Return (X, Y) of the center of cell containing provided text 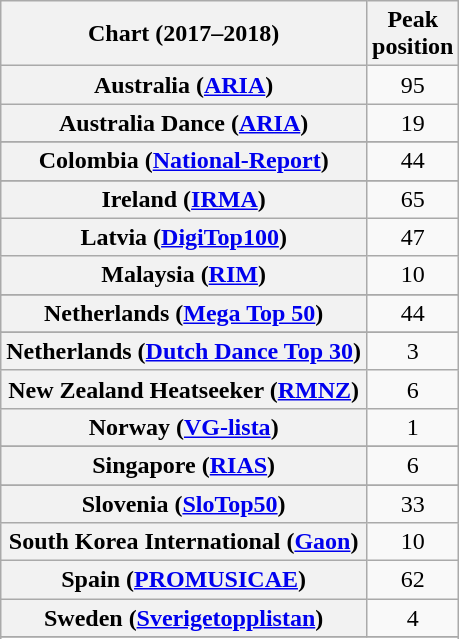
Malaysia (RIM) (184, 275)
Singapore (RIAS) (184, 465)
Colombia (National-Report) (184, 161)
Sweden (Sverigetopplistan) (184, 618)
4 (413, 618)
3 (413, 351)
South Korea International (Gaon) (184, 542)
Slovenia (SloTop50) (184, 503)
Netherlands (Dutch Dance Top 30) (184, 351)
Chart (2017–2018) (184, 34)
47 (413, 237)
Australia (ARIA) (184, 85)
62 (413, 580)
19 (413, 123)
65 (413, 199)
Australia Dance (ARIA) (184, 123)
Ireland (IRMA) (184, 199)
95 (413, 85)
New Zealand Heatseeker (RMNZ) (184, 389)
Norway (VG-lista) (184, 427)
Peakposition (413, 34)
1 (413, 427)
Spain (PROMUSICAE) (184, 580)
Netherlands (Mega Top 50) (184, 313)
33 (413, 503)
Latvia (DigiTop100) (184, 237)
